Scan for the cell matching the given text and deliver its [x, y] coordinate at center. 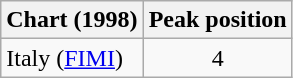
Peak position [218, 20]
4 [218, 58]
Italy (FIMI) [72, 58]
Chart (1998) [72, 20]
